Identify which cell holds the provided text, then report its [X, Y] central coordinate. 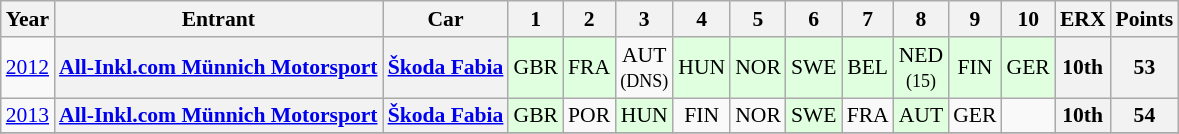
8 [921, 19]
ERX [1083, 19]
3 [644, 19]
Year [28, 19]
1 [536, 19]
AUT [921, 116]
NED(15) [921, 68]
7 [868, 19]
54 [1145, 116]
POR [589, 116]
Points [1145, 19]
9 [974, 19]
5 [758, 19]
Entrant [218, 19]
6 [814, 19]
2 [589, 19]
Car [446, 19]
10 [1028, 19]
4 [702, 19]
BEL [868, 68]
AUT(DNS) [644, 68]
2012 [28, 68]
53 [1145, 68]
2013 [28, 116]
